Search for the cell housing the specified text and yield its (X, Y) center coordinate. 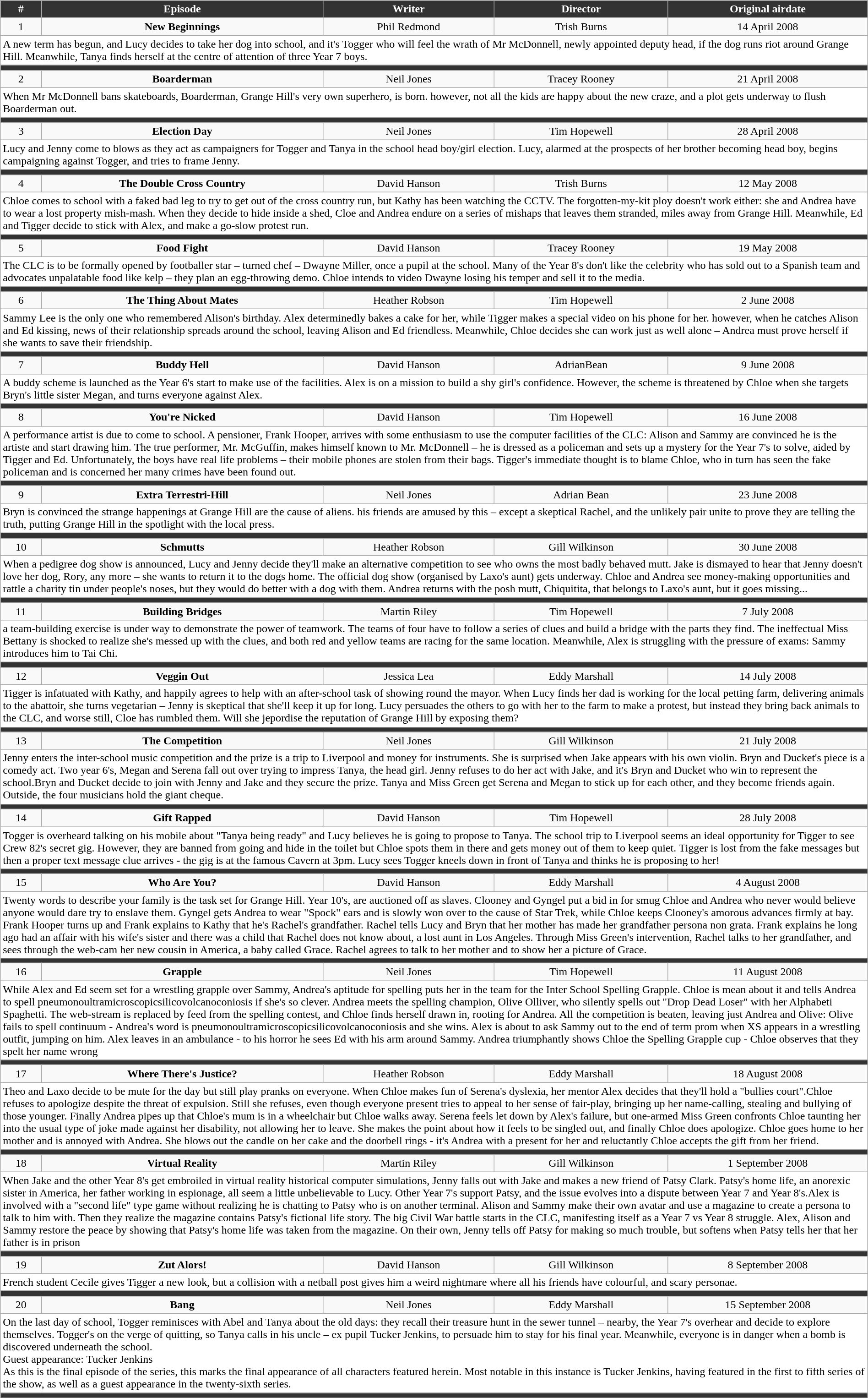
The Competition (182, 741)
12 (21, 676)
9 (21, 494)
14 July 2008 (768, 676)
2 June 2008 (768, 300)
19 (21, 1265)
13 (21, 741)
Who Are You? (182, 882)
19 May 2008 (768, 248)
# (21, 9)
Jessica Lea (408, 676)
8 September 2008 (768, 1265)
AdrianBean (581, 365)
Extra Terrestri-Hill (182, 494)
10 (21, 546)
Boarderman (182, 79)
Schmutts (182, 546)
Building Bridges (182, 612)
1 September 2008 (768, 1163)
20 (21, 1305)
4 August 2008 (768, 882)
21 April 2008 (768, 79)
Grapple (182, 972)
16 (21, 972)
Veggin Out (182, 676)
4 (21, 183)
Zut Alors! (182, 1265)
Virtual Reality (182, 1163)
Phil Redmond (408, 27)
3 (21, 131)
The Double Cross Country (182, 183)
Adrian Bean (581, 494)
15 September 2008 (768, 1305)
17 (21, 1074)
15 (21, 882)
Gift Rapped (182, 818)
14 (21, 818)
You're Nicked (182, 417)
14 April 2008 (768, 27)
The Thing About Mates (182, 300)
Where There's Justice? (182, 1074)
6 (21, 300)
5 (21, 248)
9 June 2008 (768, 365)
New Beginnings (182, 27)
Food Fight (182, 248)
8 (21, 417)
11 (21, 612)
16 June 2008 (768, 417)
Bang (182, 1305)
7 July 2008 (768, 612)
18 (21, 1163)
18 August 2008 (768, 1074)
1 (21, 27)
Director (581, 9)
Writer (408, 9)
7 (21, 365)
28 April 2008 (768, 131)
21 July 2008 (768, 741)
30 June 2008 (768, 546)
Election Day (182, 131)
11 August 2008 (768, 972)
28 July 2008 (768, 818)
2 (21, 79)
Original airdate (768, 9)
Buddy Hell (182, 365)
12 May 2008 (768, 183)
23 June 2008 (768, 494)
Episode (182, 9)
